Identify which cell holds the provided text, then report its (X, Y) central coordinate. 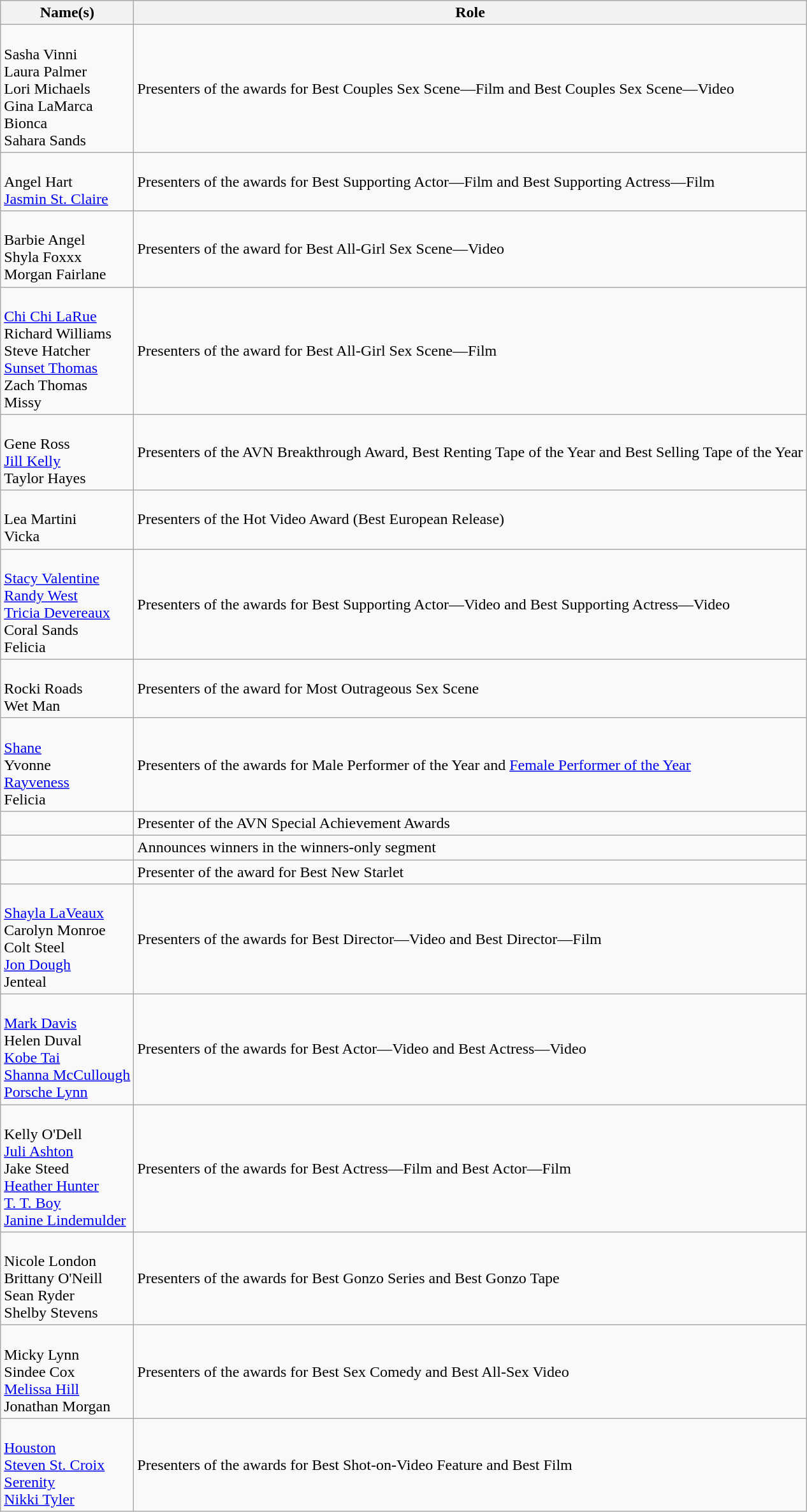
Chi Chi LaRueRichard WilliamsSteve HatcherSunset ThomasZach ThomasMissy (68, 351)
Presenters of the Hot Video Award (Best European Release) (470, 520)
Presenters of the award for Most Outrageous Sex Scene (470, 688)
Presenter of the AVN Special Achievement Awards (470, 823)
Announces winners in the winners-only segment (470, 847)
Presenters of the awards for Best Supporting Actor—Film and Best Supporting Actress—Film (470, 182)
Mark DavisHelen DuvalKobe TaiShanna McCulloughPorsche Lynn (68, 1049)
Sasha VinniLaura PalmerLori MichaelsGina LaMarcaBioncaSahara Sands (68, 89)
Presenters of the awards for Best Actor—Video and Best Actress—Video (470, 1049)
Presenters of the awards for Best Director—Video and Best Director—Film (470, 940)
Presenters of the awards for Best Sex Comedy and Best All-Sex Video (470, 1372)
Presenters of the award for Best All-Girl Sex Scene—Video (470, 249)
Presenter of the award for Best New Starlet (470, 871)
Presenters of the awards for Best Couples Sex Scene—Film and Best Couples Sex Scene—Video (470, 89)
ShaneYvonneRayvenessFelicia (68, 764)
Kelly O'DellJuli AshtonJake SteedHeather HunterT. T. BoyJanine Lindemulder (68, 1168)
Name(s) (68, 13)
Presenters of the AVN Breakthrough Award, Best Renting Tape of the Year and Best Selling Tape of the Year (470, 453)
Angel HartJasmin St. Claire (68, 182)
Barbie AngelShyla FoxxxMorgan Fairlane (68, 249)
Shayla LaVeauxCarolyn MonroeColt SteelJon DoughJenteal (68, 940)
HoustonSteven St. CroixSerenityNikki Tyler (68, 1465)
Presenters of the awards for Best Gonzo Series and Best Gonzo Tape (470, 1279)
Lea MartiniVicka (68, 520)
Presenters of the awards for Best Supporting Actor—Video and Best Supporting Actress—Video (470, 604)
Presenters of the award for Best All-Girl Sex Scene—Film (470, 351)
Gene RossJill KellyTaylor Hayes (68, 453)
Role (470, 13)
Presenters of the awards for Best Shot-on-Video Feature and Best Film (470, 1465)
Micky LynnSindee CoxMelissa HillJonathan Morgan (68, 1372)
Rocki RoadsWet Man (68, 688)
Nicole LondonBrittany O'NeillSean RyderShelby Stevens (68, 1279)
Presenters of the awards for Male Performer of the Year and Female Performer of the Year (470, 764)
Stacy ValentineRandy WestTricia DevereauxCoral SandsFelicia (68, 604)
Presenters of the awards for Best Actress—Film and Best Actor—Film (470, 1168)
